Detect which cell encompasses the target text, then output its (x, y) center coordinate. 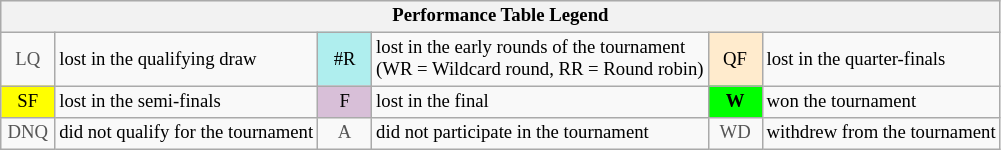
lost in the quarter-finals (881, 60)
QF (735, 60)
lost in the semi-finals (186, 102)
lost in the final (540, 102)
Performance Table Legend (500, 16)
did not participate in the tournament (540, 134)
WD (735, 134)
did not qualify for the tournament (186, 134)
lost in the early rounds of the tournament(WR = Wildcard round, RR = Round robin) (540, 60)
DNQ (28, 134)
SF (28, 102)
W (735, 102)
F (345, 102)
withdrew from the tournament (881, 134)
A (345, 134)
won the tournament (881, 102)
lost in the qualifying draw (186, 60)
#R (345, 60)
LQ (28, 60)
